Return the (X, Y) coordinate for the center point of the cell that contains the specified text.  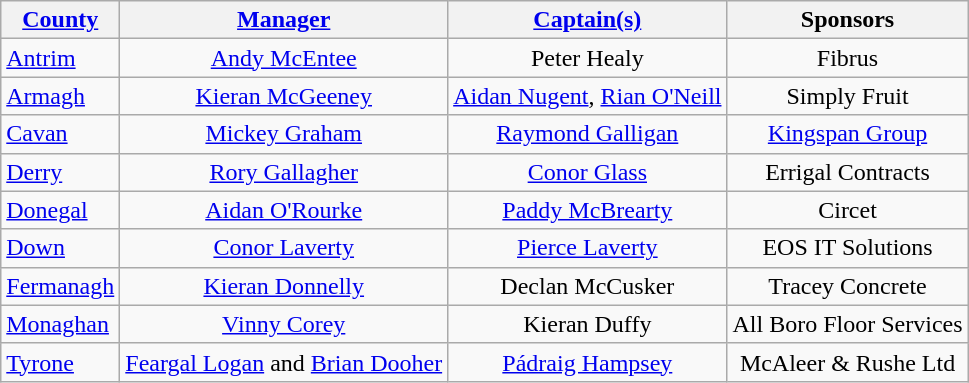
Andy McEntee (284, 58)
McAleer & Rushe Ltd (848, 362)
Conor Laverty (284, 248)
Feargal Logan and Brian Dooher (284, 362)
Rory Gallagher (284, 172)
Captain(s) (588, 20)
Circet (848, 210)
Aidan Nugent, Rian O'Neill (588, 96)
Kieran Duffy (588, 324)
Cavan (60, 134)
Paddy McBrearty (588, 210)
Donegal (60, 210)
Tyrone (60, 362)
Mickey Graham (284, 134)
Pádraig Hampsey (588, 362)
Aidan O'Rourke (284, 210)
Sponsors (848, 20)
Manager (284, 20)
Conor Glass (588, 172)
Armagh (60, 96)
Peter Healy (588, 58)
Down (60, 248)
Raymond Galligan (588, 134)
Vinny Corey (284, 324)
Kieran McGeeney (284, 96)
Monaghan (60, 324)
Derry (60, 172)
Kieran Donnelly (284, 286)
Declan McCusker (588, 286)
Tracey Concrete (848, 286)
Errigal Contracts (848, 172)
EOS IT Solutions (848, 248)
Pierce Laverty (588, 248)
Kingspan Group (848, 134)
Fibrus (848, 58)
All Boro Floor Services (848, 324)
Simply Fruit (848, 96)
Antrim (60, 58)
Fermanagh (60, 286)
County (60, 20)
